Return the [x, y] coordinate for the center point of the cell that contains the specified text.  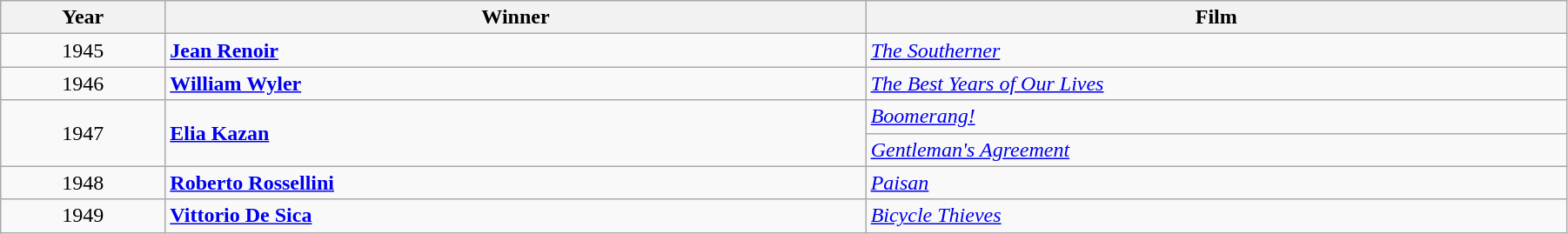
Film [1216, 17]
Gentleman's Agreement [1216, 150]
Vittorio De Sica [515, 216]
1948 [84, 183]
1947 [84, 133]
Bicycle Thieves [1216, 216]
1945 [84, 50]
Boomerang! [1216, 117]
William Wyler [515, 84]
Year [84, 17]
The Southerner [1216, 50]
1946 [84, 84]
Paisan [1216, 183]
Roberto Rossellini [515, 183]
Elia Kazan [515, 133]
Winner [515, 17]
Jean Renoir [515, 50]
1949 [84, 216]
The Best Years of Our Lives [1216, 84]
